From the cell containing the given text, extract its center point as (x, y) coordinate. 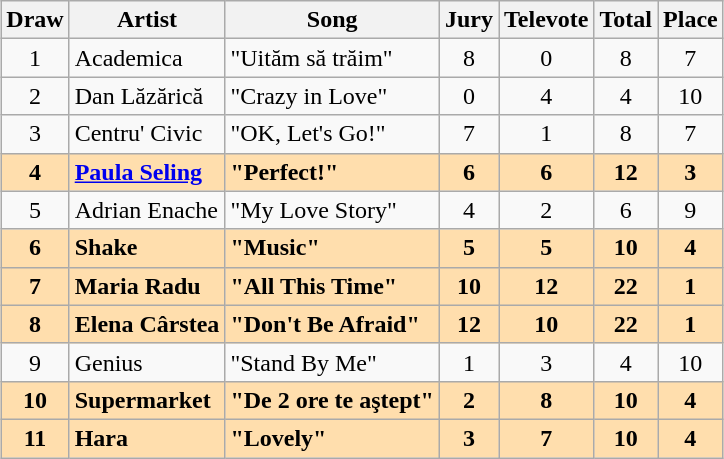
"Music" (332, 248)
Song (332, 20)
"My Love Story" (332, 210)
Place (691, 20)
Maria Radu (147, 286)
11 (35, 438)
Hara (147, 438)
Centru' Civic (147, 134)
"De 2 ore te aştept" (332, 400)
Artist (147, 20)
Paula Seling (147, 172)
"Crazy in Love" (332, 96)
Jury (468, 20)
"Lovely" (332, 438)
Shake (147, 248)
"Perfect!" (332, 172)
"OK, Let's Go!" (332, 134)
Adrian Enache (147, 210)
Draw (35, 20)
Televote (546, 20)
Elena Cârstea (147, 324)
"Uităm să trăim" (332, 58)
"All This Time" (332, 286)
Supermarket (147, 400)
"Stand By Me" (332, 362)
Total (626, 20)
"Don't Be Afraid" (332, 324)
Genius (147, 362)
Dan Lăzărică (147, 96)
Academica (147, 58)
